Return [x, y] of the center of cell containing provided text 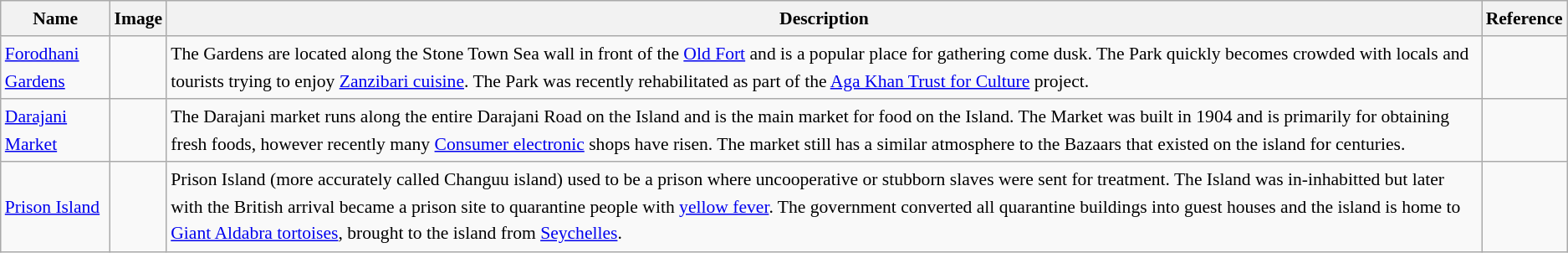
Name [55, 18]
Reference [1525, 18]
Image [139, 18]
Prison Island [55, 206]
Darajani Market [55, 131]
Forodhani Gardens [55, 69]
Description [824, 18]
